Extract the (x, y) coordinate from the center of the cell holding the provided text.  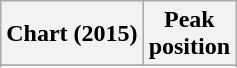
Chart (2015) (72, 34)
Peakposition (189, 34)
